Find where the given text appears and provide that cell's center as [x, y] coordinate. 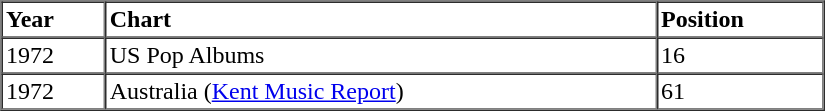
Position [740, 20]
61 [740, 92]
16 [740, 56]
Australia (Kent Music Report) [380, 92]
US Pop Albums [380, 56]
Year [54, 20]
Chart [380, 20]
